For the text-containing cell, return its midpoint in [X, Y] coordinate format. 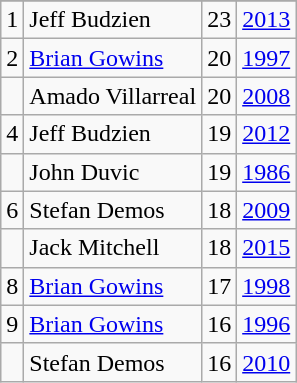
2010 [266, 362]
4 [12, 134]
John Duvic [113, 172]
2008 [266, 96]
2015 [266, 248]
1996 [266, 324]
6 [12, 210]
2013 [266, 20]
2 [12, 58]
1997 [266, 58]
1986 [266, 172]
Amado Villarreal [113, 96]
2012 [266, 134]
2009 [266, 210]
17 [220, 286]
1998 [266, 286]
9 [12, 324]
23 [220, 20]
Jack Mitchell [113, 248]
8 [12, 286]
1 [12, 20]
